Return the [X, Y] coordinate for the center point of the cell that contains the specified text.  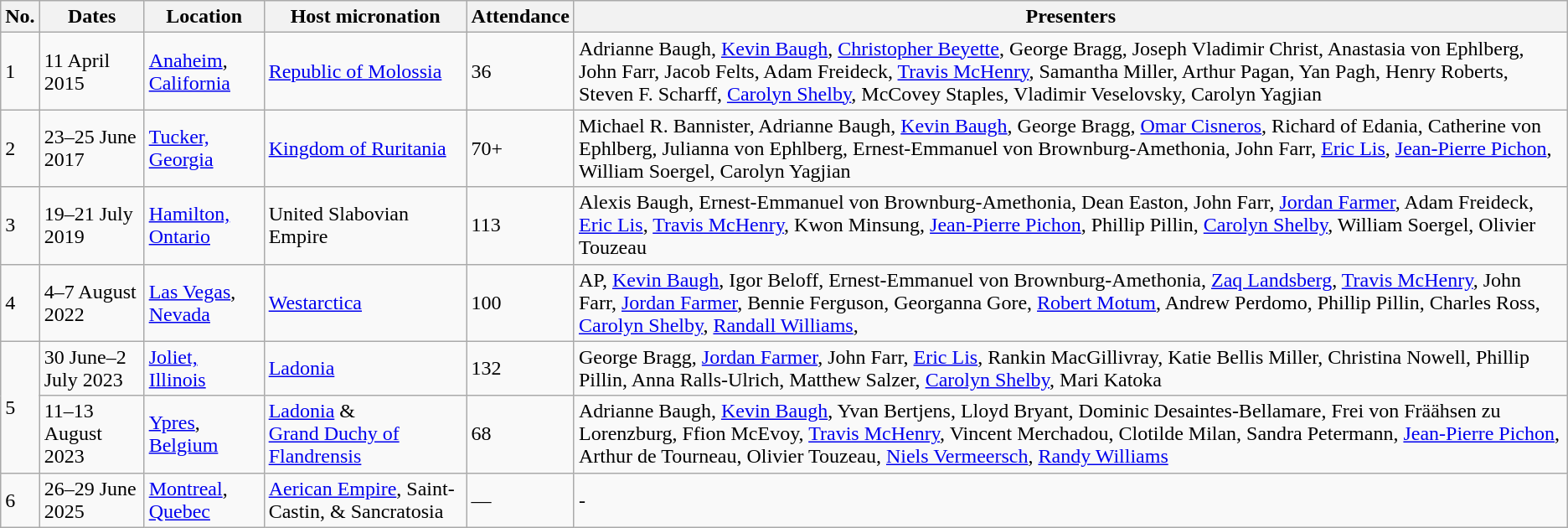
5 [20, 407]
United Slabovian Empire [365, 225]
Hamilton, Ontario [204, 225]
113 [520, 225]
6 [20, 500]
11 April 2015 [92, 71]
Presenters [1070, 17]
Ladonia [365, 369]
19–21 July 2019 [92, 225]
1 [20, 71]
Anaheim, California [204, 71]
26–29 June 2025 [92, 500]
Joliet, Illinois [204, 369]
30 June–2 July 2023 [92, 369]
Ladonia & Grand Duchy of Flandrensis [365, 434]
Host micronation [365, 17]
100 [520, 303]
Montreal, Quebec [204, 500]
36 [520, 71]
70+ [520, 148]
Aerican Empire, Saint-Castin, & Sancratosia [365, 500]
4 [20, 303]
Republic of Molossia [365, 71]
Las Vegas, Nevada [204, 303]
2 [20, 148]
- [1070, 500]
3 [20, 225]
23–25 June 2017 [92, 148]
Ypres, Belgium [204, 434]
Tucker, Georgia [204, 148]
Location [204, 17]
Kingdom of Ruritania [365, 148]
68 [520, 434]
No. [20, 17]
— [520, 500]
Westarctica [365, 303]
Attendance [520, 17]
Dates [92, 17]
132 [520, 369]
11–13 August 2023 [92, 434]
4–7 August 2022 [92, 303]
